Pinpoint the cell where the given text exists, returning its [X, Y] midpoint coordinate. 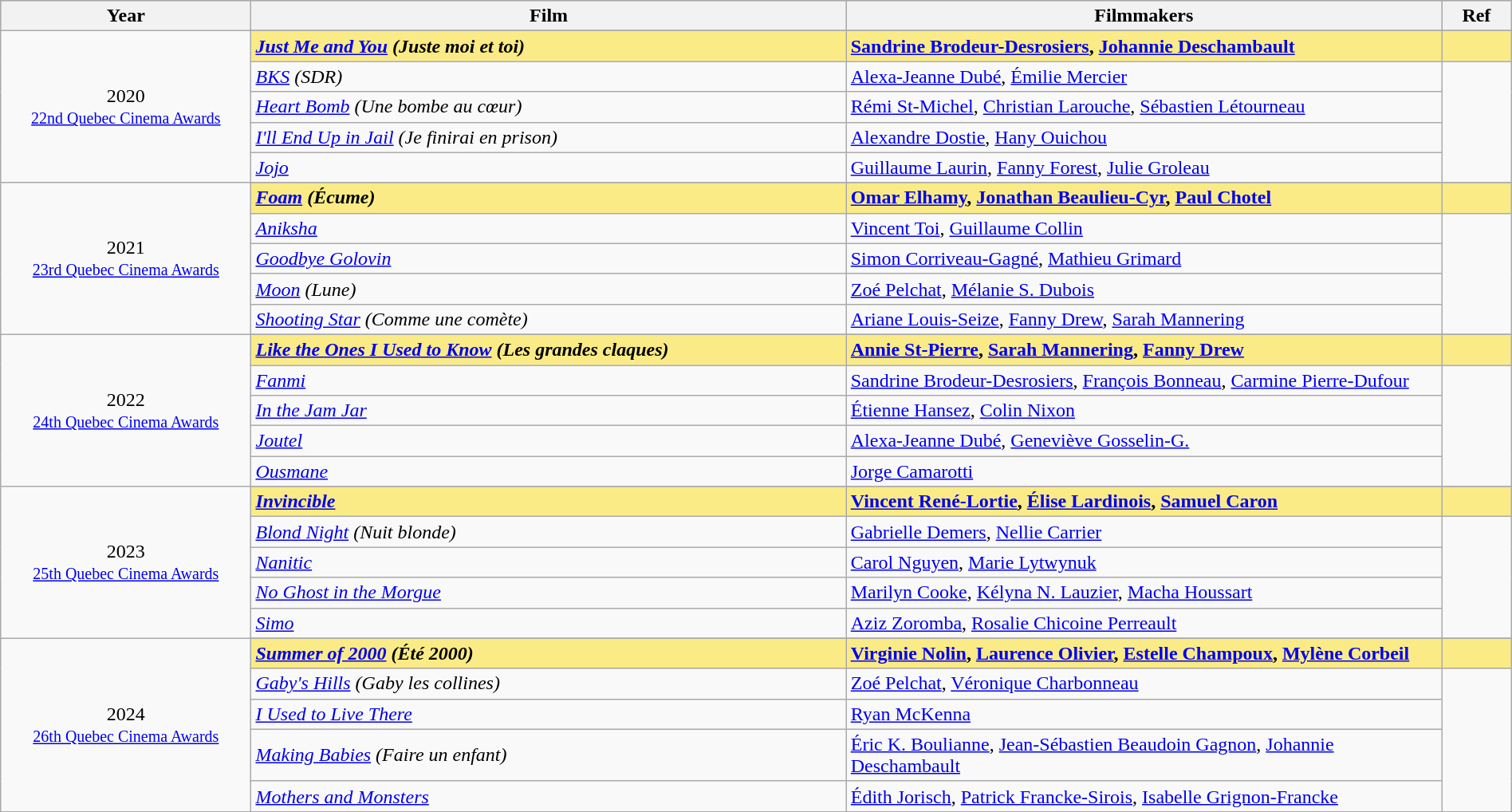
Joutel [549, 441]
Invincible [549, 502]
Étienne Hansez, Colin Nixon [1144, 411]
Alexa-Jeanne Dubé, Geneviève Gosselin-G. [1144, 441]
Nanitic [549, 562]
Simo [549, 623]
Vincent René-Lortie, Élise Lardinois, Samuel Caron [1144, 502]
Like the Ones I Used to Know (Les grandes claques) [549, 349]
Year [126, 16]
Aziz Zoromba, Rosalie Chicoine Perreault [1144, 623]
Virginie Nolin, Laurence Olivier, Estelle Champoux, Mylène Corbeil [1144, 653]
BKS (SDR) [549, 77]
Sandrine Brodeur-Desrosiers, Johannie Deschambault [1144, 46]
Carol Nguyen, Marie Lytwynuk [1144, 562]
Making Babies (Faire un enfant) [549, 755]
Marilyn Cooke, Kélyna N. Lauzier, Macha Houssart [1144, 593]
Blond Night (Nuit blonde) [549, 532]
Alexa-Jeanne Dubé, Émilie Mercier [1144, 77]
Ousmane [549, 471]
Zoé Pelchat, Véronique Charbonneau [1144, 684]
Shooting Star (Comme une comète) [549, 319]
Aniksha [549, 228]
Jorge Camarotti [1144, 471]
Éric K. Boulianne, Jean-Sébastien Beaudoin Gagnon, Johannie Deschambault [1144, 755]
Alexandre Dostie, Hany Ouichou [1144, 137]
Édith Jorisch, Patrick Francke-Sirois, Isabelle Grignon-Francke [1144, 796]
Heart Bomb (Une bombe au cœur) [549, 107]
Jojo [549, 168]
Omar Elhamy, Jonathan Beaulieu-Cyr, Paul Chotel [1144, 198]
202325th Quebec Cinema Awards [126, 562]
Simon Corriveau-Gagné, Mathieu Grimard [1144, 258]
2020 22nd Quebec Cinema Awards [126, 107]
Film [549, 16]
Guillaume Laurin, Fanny Forest, Julie Groleau [1144, 168]
Zoé Pelchat, Mélanie S. Dubois [1144, 289]
Ref [1477, 16]
Foam (Écume) [549, 198]
I Used to Live There [549, 714]
No Ghost in the Morgue [549, 593]
I'll End Up in Jail (Je finirai en prison) [549, 137]
Just Me and You (Juste moi et toi) [549, 46]
202426th Quebec Cinema Awards [126, 724]
Gaby's Hills (Gaby les collines) [549, 684]
202224th Quebec Cinema Awards [126, 410]
Rémi St-Michel, Christian Larouche, Sébastien Létourneau [1144, 107]
Ryan McKenna [1144, 714]
Annie St-Pierre, Sarah Mannering, Fanny Drew [1144, 349]
In the Jam Jar [549, 411]
Filmmakers [1144, 16]
Fanmi [549, 380]
Gabrielle Demers, Nellie Carrier [1144, 532]
Sandrine Brodeur-Desrosiers, François Bonneau, Carmine Pierre-Dufour [1144, 380]
Mothers and Monsters [549, 796]
202123rd Quebec Cinema Awards [126, 258]
Vincent Toi, Guillaume Collin [1144, 228]
Summer of 2000 (Été 2000) [549, 653]
Goodbye Golovin [549, 258]
Ariane Louis-Seize, Fanny Drew, Sarah Mannering [1144, 319]
Moon (Lune) [549, 289]
